Extract the (X, Y) coordinate from the center of the cell holding the provided text.  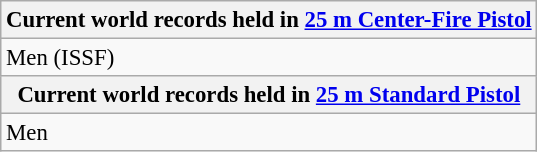
Men (269, 133)
Current world records held in 25 m Standard Pistol (269, 95)
Current world records held in 25 m Center-Fire Pistol (269, 20)
Men (ISSF) (269, 58)
